Return the (x, y) coordinate for the center point of the cell that contains the specified text.  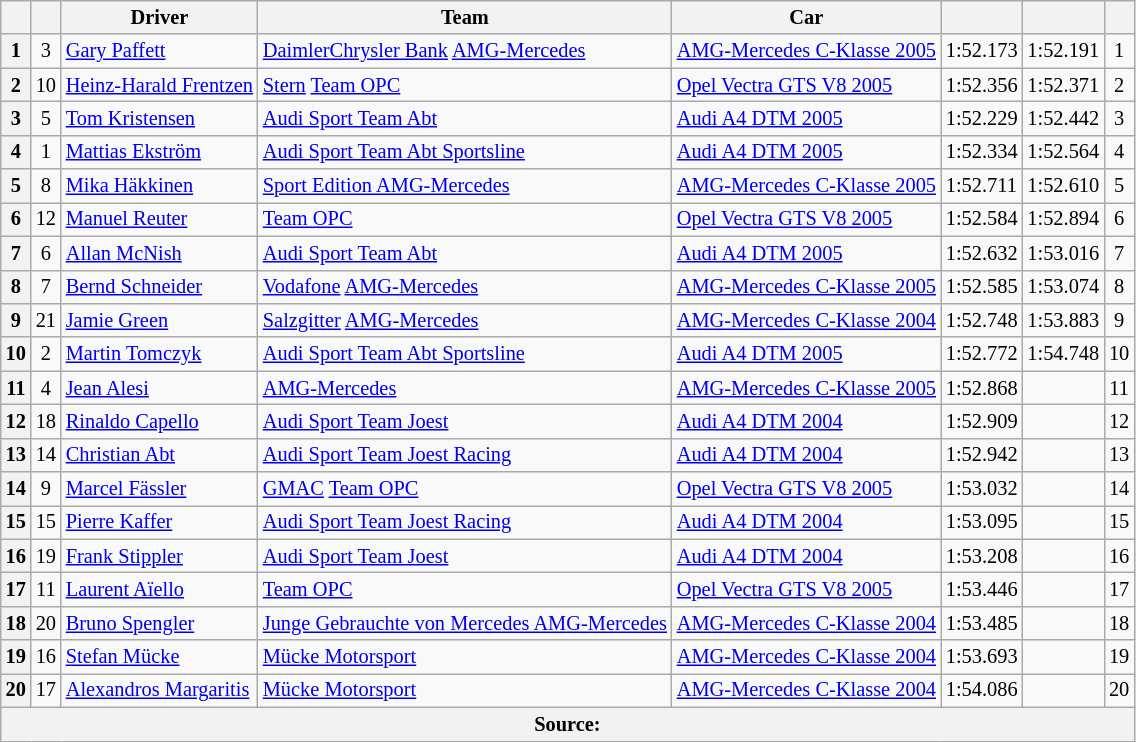
1:53.032 (982, 489)
1:53.074 (1063, 287)
Mika Häkkinen (160, 186)
1:53.693 (982, 657)
1:52.868 (982, 388)
1:53.485 (982, 623)
1:52.191 (1063, 51)
Car (806, 17)
1:54.748 (1063, 354)
Marcel Fässler (160, 489)
1:52.942 (982, 455)
1:52.371 (1063, 85)
1:53.446 (982, 589)
1:52.584 (982, 219)
Laurent Aïello (160, 589)
1:52.585 (982, 287)
1:52.772 (982, 354)
1:53.016 (1063, 253)
Stefan Mücke (160, 657)
1:52.442 (1063, 118)
Source: (568, 724)
Sport Edition AMG-Mercedes (465, 186)
Salzgitter AMG-Mercedes (465, 320)
1:52.610 (1063, 186)
1:52.356 (982, 85)
1:52.173 (982, 51)
Christian Abt (160, 455)
GMAC Team OPC (465, 489)
Frank Stippler (160, 556)
Jamie Green (160, 320)
21 (46, 320)
Junge Gebrauchte von Mercedes AMG-Mercedes (465, 623)
1:53.883 (1063, 320)
1:52.564 (1063, 152)
1:52.334 (982, 152)
Gary Paffett (160, 51)
1:52.894 (1063, 219)
Alexandros Margaritis (160, 690)
Allan McNish (160, 253)
1:52.711 (982, 186)
Martin Tomczyk (160, 354)
1:54.086 (982, 690)
1:52.632 (982, 253)
Bruno Spengler (160, 623)
Tom Kristensen (160, 118)
1:52.748 (982, 320)
Manuel Reuter (160, 219)
1:53.095 (982, 522)
Heinz-Harald Frentzen (160, 85)
1:52.229 (982, 118)
Team (465, 17)
AMG-Mercedes (465, 388)
Jean Alesi (160, 388)
Vodafone AMG-Mercedes (465, 287)
1:53.208 (982, 556)
Rinaldo Capello (160, 421)
1:52.909 (982, 421)
Bernd Schneider (160, 287)
Mattias Ekström (160, 152)
Pierre Kaffer (160, 522)
DaimlerChrysler Bank AMG-Mercedes (465, 51)
Driver (160, 17)
Stern Team OPC (465, 85)
